Detect which cell encompasses the target text, then output its (x, y) center coordinate. 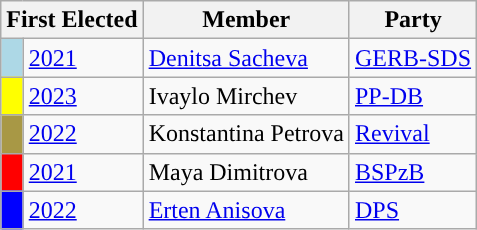
DPS (412, 210)
Member (246, 20)
PP-DB (412, 96)
BSPzB (412, 172)
Party (412, 20)
Konstantina Petrova (246, 134)
GERB-SDS (412, 58)
Ivaylo Mirchev (246, 96)
First Elected (72, 20)
Revival (412, 134)
Maya Dimitrova (246, 172)
2023 (83, 96)
Denitsa Sacheva (246, 58)
Erten Anisova (246, 210)
